Return [x, y] of the center of cell containing provided text 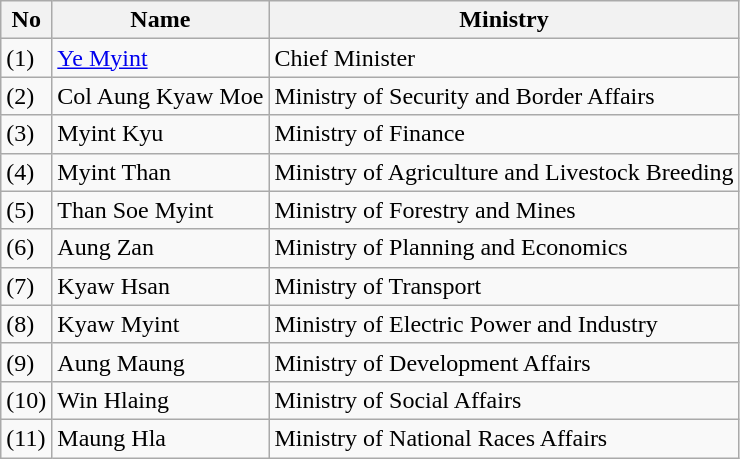
(3) [26, 134]
(7) [26, 286]
Kyaw Hsan [160, 286]
Chief Minister [504, 58]
(6) [26, 248]
Ministry of Security and Border Affairs [504, 96]
Ministry of Development Affairs [504, 362]
Ministry of Finance [504, 134]
Myint Than [160, 172]
(8) [26, 324]
(1) [26, 58]
Aung Maung [160, 362]
(5) [26, 210]
Myint Kyu [160, 134]
(2) [26, 96]
Ye Myint [160, 58]
Ministry of Planning and Economics [504, 248]
Ministry of Forestry and Mines [504, 210]
Maung Hla [160, 438]
(9) [26, 362]
Kyaw Myint [160, 324]
(11) [26, 438]
Ministry [504, 20]
Ministry of Agriculture and Livestock Breeding [504, 172]
No [26, 20]
Ministry of National Races Affairs [504, 438]
Col Aung Kyaw Moe [160, 96]
(4) [26, 172]
Than Soe Myint [160, 210]
Name [160, 20]
Win Hlaing [160, 400]
Ministry of Electric Power and Industry [504, 324]
Ministry of Transport [504, 286]
Ministry of Social Affairs [504, 400]
Aung Zan [160, 248]
(10) [26, 400]
